Pinpoint the cell where the given text exists, returning its (X, Y) midpoint coordinate. 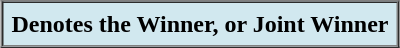
Denotes the Winner, or Joint Winner (200, 24)
